Identify which cell holds the provided text, then report its [x, y] central coordinate. 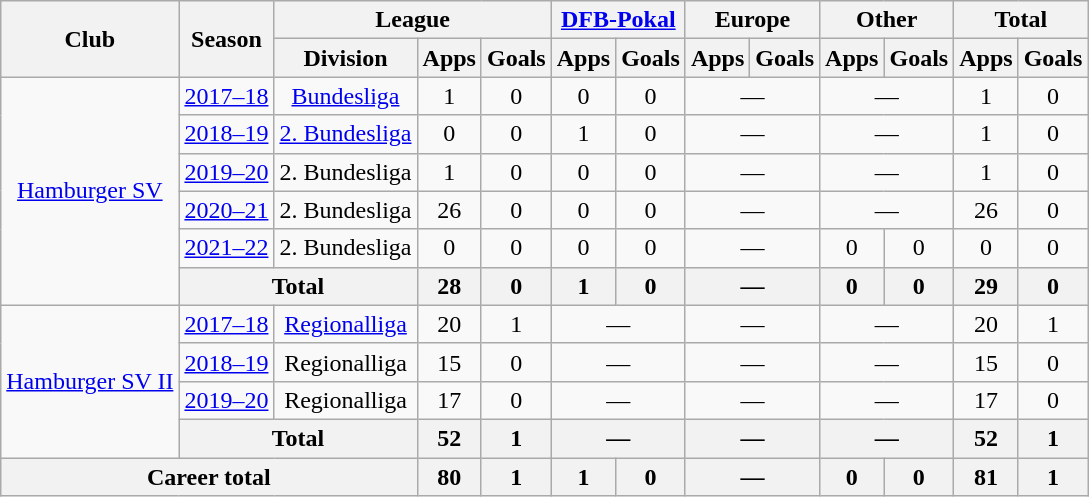
Club [90, 39]
Europe [752, 20]
League [412, 20]
2020–21 [226, 210]
Career total [209, 477]
29 [986, 286]
Division [346, 58]
28 [449, 286]
81 [986, 477]
Hamburger SV [90, 191]
2021–22 [226, 248]
Other [887, 20]
Hamburger SV II [90, 381]
Season [226, 39]
DFB-Pokal [618, 20]
80 [449, 477]
Bundesliga [346, 96]
